Capture the cell that displays the provided text and extract its [x, y] central coordinate. 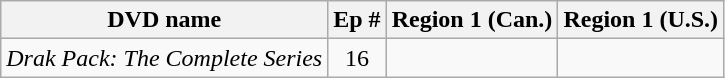
DVD name [164, 20]
Ep # [357, 20]
Region 1 (U.S.) [641, 20]
Region 1 (Can.) [472, 20]
Drak Pack: The Complete Series [164, 58]
16 [357, 58]
